Pinpoint the cell where the given text exists, returning its (X, Y) midpoint coordinate. 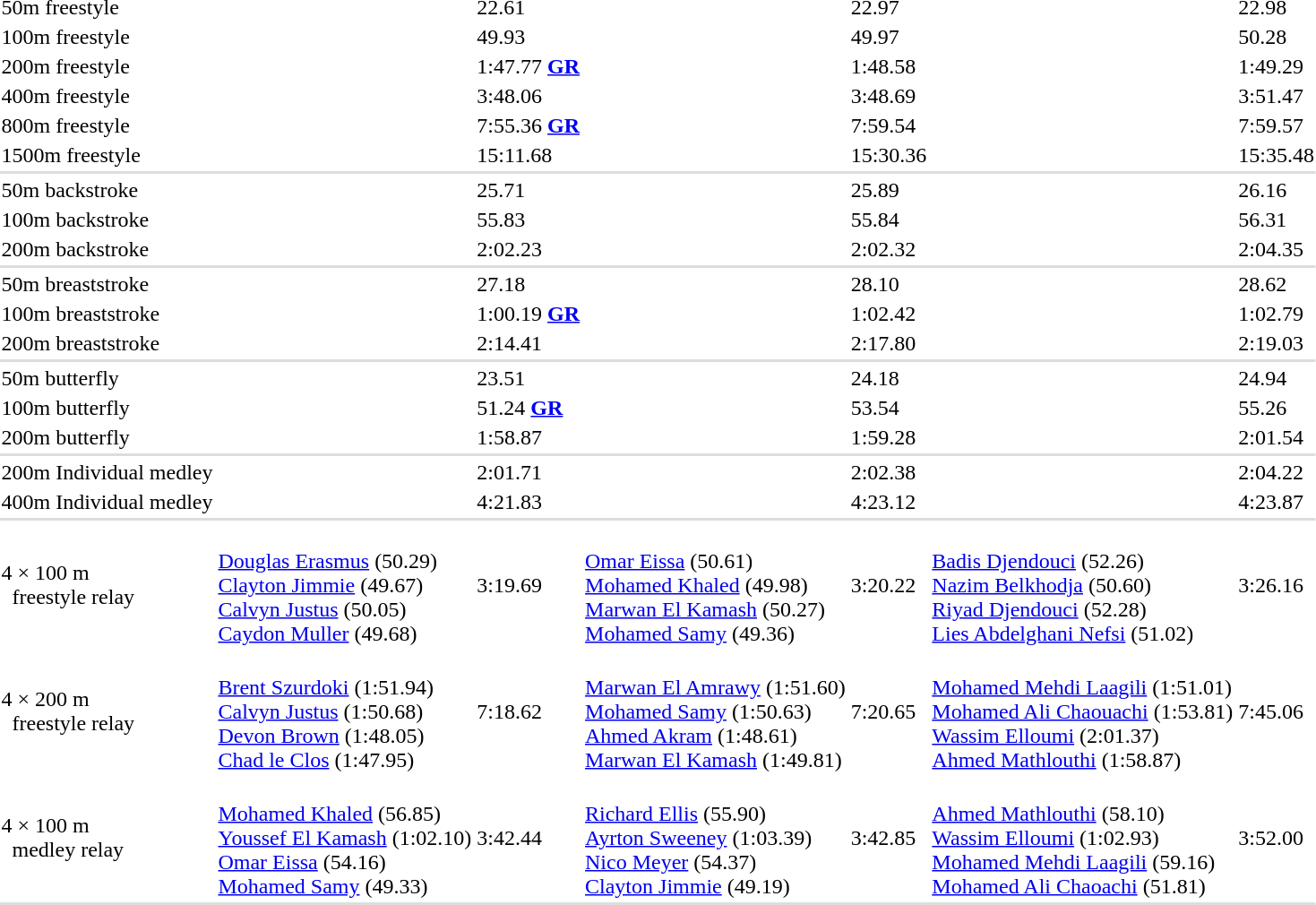
27.18 (529, 284)
28.62 (1277, 284)
3:26.16 (1277, 585)
1:00.19 GR (529, 314)
Richard Ellis (55.90)Ayrton Sweeney (1:03.39)Nico Meyer (54.37)Clayton Jimmie (49.19) (716, 838)
50.28 (1277, 37)
51.24 GR (529, 408)
Omar Eissa (50.61)Mohamed Khaled (49.98)Marwan El Kamash (50.27)Mohamed Samy (49.36) (716, 585)
24.94 (1277, 378)
3:19.69 (529, 585)
3:52.00 (1277, 838)
7:20.65 (889, 711)
Badis Djendouci (52.26)Nazim Belkhodja (50.60)Riyad Djendouci (52.28)Lies Abdelghani Nefsi (51.02) (1082, 585)
49.93 (529, 37)
50m butterfly (108, 378)
400m freestyle (108, 96)
2:01.71 (529, 472)
1:58.87 (529, 437)
200m freestyle (108, 66)
25.89 (889, 190)
50m breaststroke (108, 284)
200m butterfly (108, 437)
2:02.32 (889, 249)
7:45.06 (1277, 711)
4:23.87 (1277, 502)
Brent Szurdoki (1:51.94)Calvyn Justus (1:50.68)Devon Brown (1:48.05)Chad le Clos (1:47.95) (345, 711)
3:48.06 (529, 96)
2:17.80 (889, 343)
23.51 (529, 378)
3:42.44 (529, 838)
50m backstroke (108, 190)
4 × 100 m freestyle relay (108, 585)
100m freestyle (108, 37)
2:14.41 (529, 343)
Ahmed Mathlouthi (58.10)Wassim Elloumi (1:02.93)Mohamed Mehdi Laagili (59.16)Mohamed Ali Chaoachi (51.81) (1082, 838)
55.84 (889, 220)
200m Individual medley (108, 472)
4 × 200 m freestyle relay (108, 711)
3:42.85 (889, 838)
2:01.54 (1277, 437)
3:48.69 (889, 96)
15:11.68 (529, 155)
7:59.54 (889, 125)
7:18.62 (529, 711)
55.83 (529, 220)
28.10 (889, 284)
2:19.03 (1277, 343)
53.54 (889, 408)
15:30.36 (889, 155)
200m breaststroke (108, 343)
100m breaststroke (108, 314)
Mohamed Khaled (56.85)Youssef El Kamash (1:02.10)Omar Eissa (54.16)Mohamed Samy (49.33) (345, 838)
Douglas Erasmus (50.29)Clayton Jimmie (49.67)Calvyn Justus (50.05)Caydon Muller (49.68) (345, 585)
100m butterfly (108, 408)
400m Individual medley (108, 502)
2:02.38 (889, 472)
1:47.77 GR (529, 66)
3:51.47 (1277, 96)
4:21.83 (529, 502)
800m freestyle (108, 125)
7:55.36 GR (529, 125)
100m backstroke (108, 220)
2:04.35 (1277, 249)
Marwan El Amrawy (1:51.60)Mohamed Samy (1:50.63)Ahmed Akram (1:48.61)Marwan El Kamash (1:49.81) (716, 711)
55.26 (1277, 408)
4:23.12 (889, 502)
1:02.42 (889, 314)
4 × 100 m medley relay (108, 838)
2:04.22 (1277, 472)
1:48.58 (889, 66)
49.97 (889, 37)
26.16 (1277, 190)
15:35.48 (1277, 155)
25.71 (529, 190)
1:49.29 (1277, 66)
200m backstroke (108, 249)
24.18 (889, 378)
Mohamed Mehdi Laagili (1:51.01)Mohamed Ali Chaouachi (1:53.81)Wassim Elloumi (2:01.37)Ahmed Mathlouthi (1:58.87) (1082, 711)
7:59.57 (1277, 125)
1:02.79 (1277, 314)
56.31 (1277, 220)
1500m freestyle (108, 155)
3:20.22 (889, 585)
1:59.28 (889, 437)
2:02.23 (529, 249)
